Determine the (X, Y) coordinate at the center of the cell enclosing the given text.  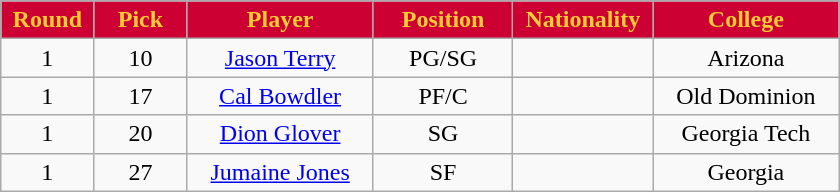
17 (140, 96)
Arizona (746, 58)
Round (48, 20)
27 (140, 172)
Nationality (583, 20)
Player (280, 20)
SF (443, 172)
10 (140, 58)
Jumaine Jones (280, 172)
PG/SG (443, 58)
Cal Bowdler (280, 96)
College (746, 20)
SG (443, 134)
PF/C (443, 96)
20 (140, 134)
Pick (140, 20)
Georgia Tech (746, 134)
Georgia (746, 172)
Dion Glover (280, 134)
Old Dominion (746, 96)
Jason Terry (280, 58)
Position (443, 20)
